For the text-containing cell, return its midpoint in (X, Y) coordinate format. 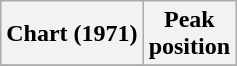
Peakposition (189, 34)
Chart (1971) (72, 34)
